Determine the [x, y] coordinate at the center of the cell enclosing the given text.  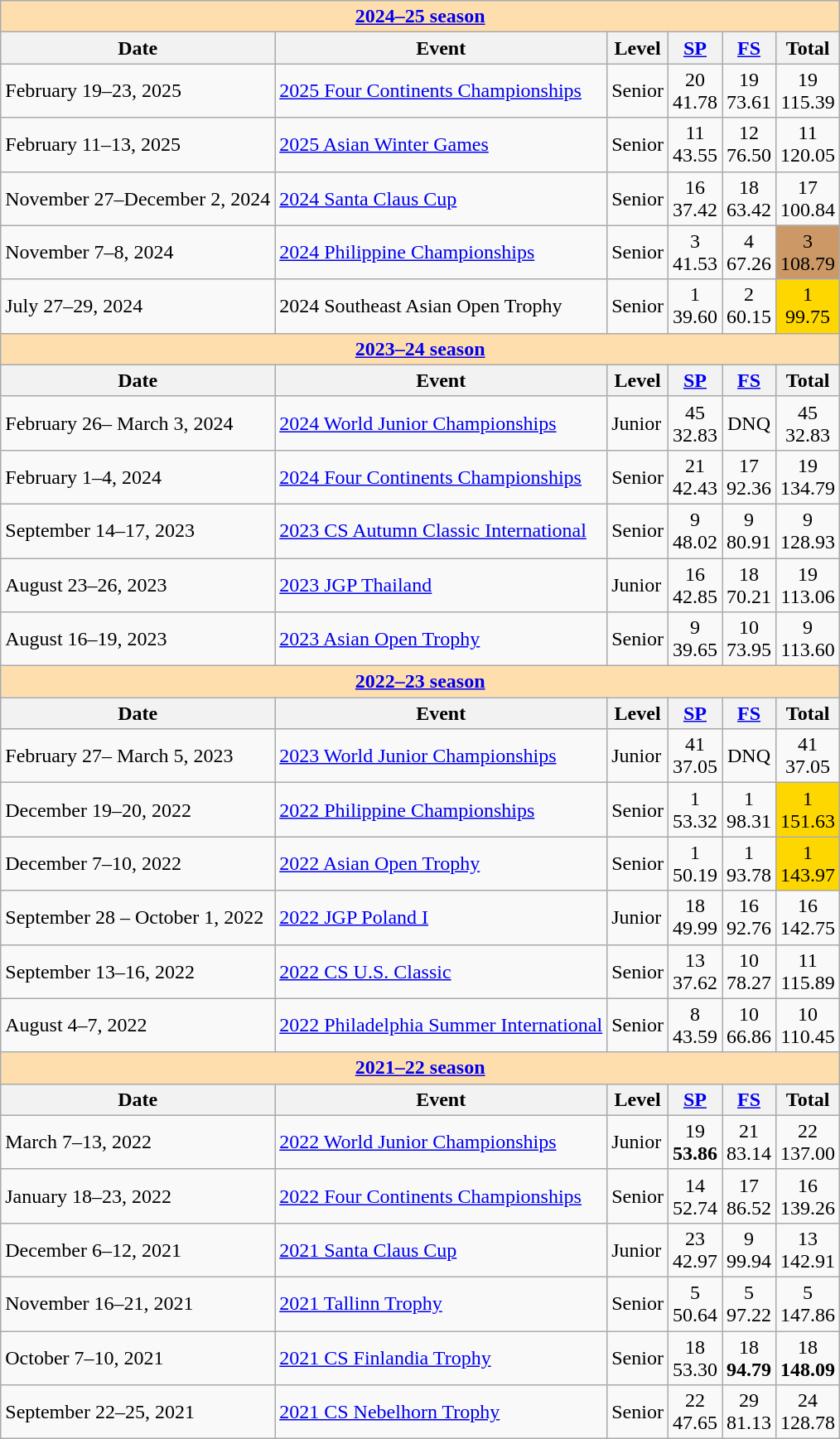
19 73.61 [749, 91]
17 86.52 [749, 1196]
13 142.91 [809, 1249]
17 100.84 [809, 199]
September 14–17, 2023 [138, 530]
February 1–4, 2024 [138, 477]
2022 JGP Poland I [441, 918]
18 49.99 [694, 918]
19 134.79 [809, 477]
21 83.14 [749, 1142]
5 50.64 [694, 1304]
January 18–23, 2022 [138, 1196]
2023 World Junior Championships [441, 756]
2024 World Junior Championships [441, 423]
16 42.85 [694, 585]
2022 Asian Open Trophy [441, 863]
October 7–10, 2021 [138, 1357]
12 76.50 [749, 144]
1 53.32 [694, 810]
16 139.26 [809, 1196]
3 108.79 [809, 252]
9 128.93 [809, 530]
2024 Southeast Asian Open Trophy [441, 307]
20 41.78 [694, 91]
18 148.09 [809, 1357]
11 43.55 [694, 144]
8 43.59 [694, 1026]
18 70.21 [749, 585]
2023–24 season [421, 349]
13 37.62 [694, 971]
9 99.94 [749, 1249]
2021 CS Finlandia Trophy [441, 1357]
5 147.86 [809, 1304]
2023 Asian Open Trophy [441, 640]
1 98.31 [749, 810]
July 27–29, 2024 [138, 307]
23 42.97 [694, 1249]
September 22–25, 2021 [138, 1412]
18 53.30 [694, 1357]
September 28 – October 1, 2022 [138, 918]
19 113.06 [809, 585]
16 142.75 [809, 918]
2025 Asian Winter Games [441, 144]
February 11–13, 2025 [138, 144]
December 19–20, 2022 [138, 810]
2022 Philippine Championships [441, 810]
9 48.02 [694, 530]
2022–23 season [421, 682]
19 115.39 [809, 91]
9 80.91 [749, 530]
December 7–10, 2022 [138, 863]
22 47.65 [694, 1412]
November 16–21, 2021 [138, 1304]
February 27– March 5, 2023 [138, 756]
August 4–7, 2022 [138, 1026]
2021 CS Nebelhorn Trophy [441, 1412]
November 27–December 2, 2024 [138, 199]
19 53.86 [694, 1142]
17 92.36 [749, 477]
18 94.79 [749, 1357]
2023 CS Autumn Classic International [441, 530]
August 23–26, 2023 [138, 585]
2022 Four Continents Championships [441, 1196]
22 137.00 [809, 1142]
11 120.05 [809, 144]
1 93.78 [749, 863]
24 128.78 [809, 1412]
1 50.19 [694, 863]
1 143.97 [809, 863]
February 19–23, 2025 [138, 91]
3 41.53 [694, 252]
August 16–19, 2023 [138, 640]
December 6–12, 2021 [138, 1249]
2024 Philippine Championships [441, 252]
2023 JGP Thailand [441, 585]
1 39.60 [694, 307]
10 110.45 [809, 1026]
9 113.60 [809, 640]
11 115.89 [809, 971]
February 26– March 3, 2024 [138, 423]
2024–25 season [421, 17]
2 60.15 [749, 307]
18 63.42 [749, 199]
2022 CS U.S. Classic [441, 971]
10 78.27 [749, 971]
2022 World Junior Championships [441, 1142]
2025 Four Continents Championships [441, 91]
November 7–8, 2024 [138, 252]
2022 Philadelphia Summer International [441, 1026]
March 7–13, 2022 [138, 1142]
2021 Tallinn Trophy [441, 1304]
2024 Four Continents Championships [441, 477]
September 13–16, 2022 [138, 971]
16 37.42 [694, 199]
10 66.86 [749, 1026]
2021 Santa Claus Cup [441, 1249]
14 52.74 [694, 1196]
4 67.26 [749, 252]
21 42.43 [694, 477]
29 81.13 [749, 1412]
1 99.75 [809, 307]
2021–22 season [421, 1068]
9 39.65 [694, 640]
1 151.63 [809, 810]
2024 Santa Claus Cup [441, 199]
10 73.95 [749, 640]
5 97.22 [749, 1304]
16 92.76 [749, 918]
